Search for the cell housing the specified text and yield its [x, y] center coordinate. 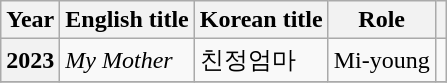
친정엄마 [261, 60]
Year [30, 20]
Role [382, 20]
Korean title [261, 20]
2023 [30, 60]
My Mother [127, 60]
English title [127, 20]
Mi-young [382, 60]
